Extract the (X, Y) coordinate from the center of the cell holding the provided text.  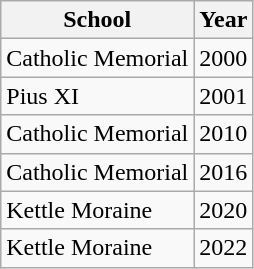
2020 (224, 210)
2016 (224, 172)
Pius XI (98, 96)
Year (224, 20)
2001 (224, 96)
2000 (224, 58)
2022 (224, 248)
2010 (224, 134)
School (98, 20)
